Return (X, Y) of the center of cell containing provided text 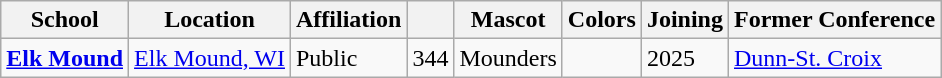
2025 (684, 58)
Elk Mound, WI (210, 58)
Affiliation (348, 20)
Former Conference (834, 20)
Public (348, 58)
Colors (602, 20)
Mounders (508, 58)
School (65, 20)
344 (430, 58)
Dunn-St. Croix (834, 58)
Joining (684, 20)
Mascot (508, 20)
Location (210, 20)
Elk Mound (65, 58)
